Scan for the cell matching the given text and deliver its [X, Y] coordinate at center. 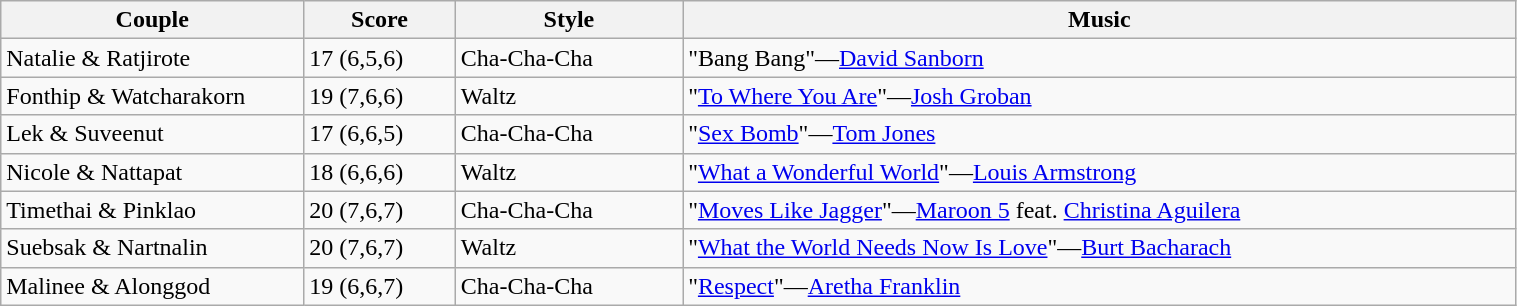
17 (6,6,5) [380, 134]
"To Where You Are"—Josh Groban [1100, 96]
19 (7,6,6) [380, 96]
"Sex Bomb"—Tom Jones [1100, 134]
Malinee & Alonggod [152, 286]
"What a Wonderful World"—Louis Armstrong [1100, 172]
19 (6,6,7) [380, 286]
Music [1100, 20]
Score [380, 20]
Nicole & Nattapat [152, 172]
"Bang Bang"—David Sanborn [1100, 58]
Natalie & Ratjirote [152, 58]
17 (6,5,6) [380, 58]
"Respect"—Aretha Franklin [1100, 286]
Timethai & Pinklao [152, 210]
Fonthip & Watcharakorn [152, 96]
"What the World Needs Now Is Love"—Burt Bacharach [1100, 248]
"Moves Like Jagger"—Maroon 5 feat. Christina Aguilera [1100, 210]
Couple [152, 20]
Suebsak & Nartnalin [152, 248]
Style [568, 20]
18 (6,6,6) [380, 172]
Lek & Suveenut [152, 134]
